Detect which cell encompasses the target text, then output its (X, Y) center coordinate. 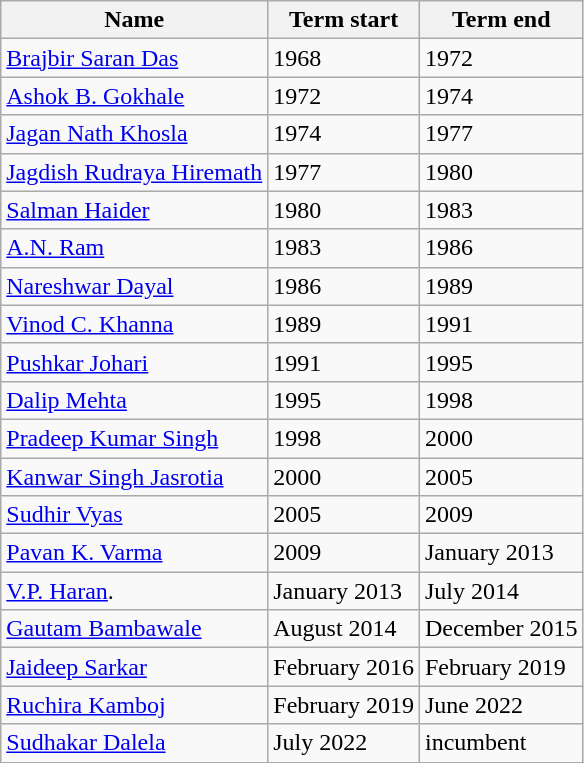
Pushkar Johari (134, 362)
Ruchira Kamboj (134, 705)
Sudhir Vyas (134, 515)
Nareshwar Dayal (134, 286)
July 2022 (344, 743)
A.N. Ram (134, 248)
incumbent (501, 743)
December 2015 (501, 629)
Kanwar Singh Jasrotia (134, 477)
February 2016 (344, 667)
Gautam Bambawale (134, 629)
Jagan Nath Khosla (134, 134)
Vinod C. Khanna (134, 324)
Name (134, 20)
Sudhakar Dalela (134, 743)
Term start (344, 20)
Term end (501, 20)
Salman Haider (134, 210)
Jaideep Sarkar (134, 667)
Jagdish Rudraya Hiremath (134, 172)
Brajbir Saran Das (134, 58)
Dalip Mehta (134, 400)
August 2014 (344, 629)
Pavan K. Varma (134, 553)
Ashok B. Gokhale (134, 96)
V.P. Haran. (134, 591)
1968 (344, 58)
June 2022 (501, 705)
Pradeep Kumar Singh (134, 438)
July 2014 (501, 591)
